Search for the cell housing the specified text and yield its (x, y) center coordinate. 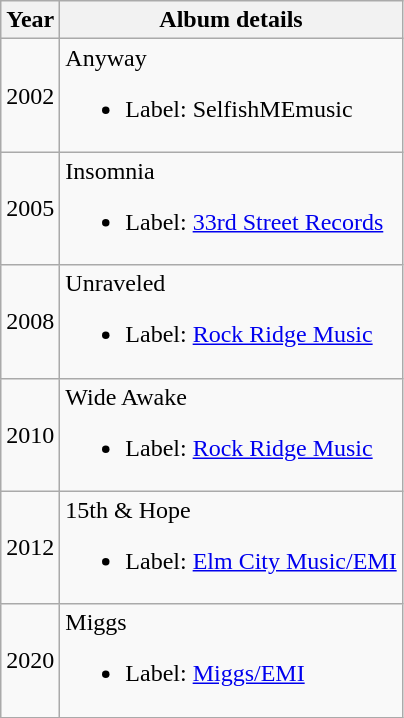
Year (30, 20)
Wide AwakeLabel: Rock Ridge Music (231, 434)
15th & HopeLabel: Elm City Music/EMI (231, 548)
2002 (30, 96)
2020 (30, 660)
MiggsLabel: Miggs/EMI (231, 660)
2012 (30, 548)
2010 (30, 434)
Album details (231, 20)
2008 (30, 322)
AnywayLabel: SelfishMEmusic (231, 96)
UnraveledLabel: Rock Ridge Music (231, 322)
2005 (30, 208)
InsomniaLabel: 33rd Street Records (231, 208)
